Pinpoint the cell where the given text exists, returning its (X, Y) midpoint coordinate. 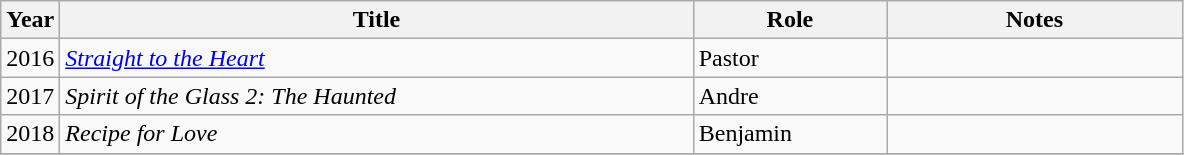
Benjamin (790, 134)
Role (790, 20)
Year (30, 20)
2018 (30, 134)
2016 (30, 58)
Title (376, 20)
Andre (790, 96)
Notes (1034, 20)
Recipe for Love (376, 134)
2017 (30, 96)
Spirit of the Glass 2: The Haunted (376, 96)
Pastor (790, 58)
Straight to the Heart (376, 58)
